Locate the cell with the specified text and output its [x, y] center coordinate. 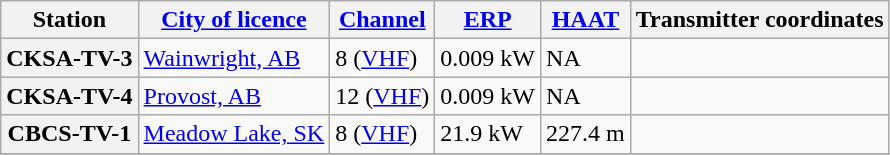
227.4 m [586, 134]
12 (VHF) [382, 96]
Meadow Lake, SK [234, 134]
Provost, AB [234, 96]
CKSA-TV-3 [70, 58]
Station [70, 20]
Transmitter coordinates [760, 20]
CKSA-TV-4 [70, 96]
ERP [488, 20]
Wainwright, AB [234, 58]
CBCS-TV-1 [70, 134]
Channel [382, 20]
21.9 kW [488, 134]
HAAT [586, 20]
City of licence [234, 20]
